Output the (X, Y) coordinate of the center of the cell containing the given text.  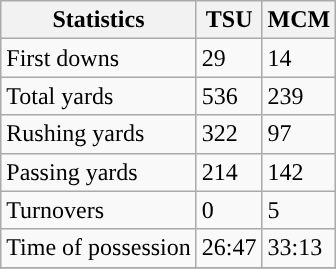
322 (229, 134)
14 (299, 58)
5 (299, 210)
TSU (229, 20)
26:47 (229, 248)
Statistics (99, 20)
Total yards (99, 96)
142 (299, 172)
Rushing yards (99, 134)
Turnovers (99, 210)
Passing yards (99, 172)
0 (229, 210)
97 (299, 134)
33:13 (299, 248)
MCM (299, 20)
239 (299, 96)
First downs (99, 58)
214 (229, 172)
536 (229, 96)
29 (229, 58)
Time of possession (99, 248)
